Find where the given text appears and provide that cell's center as (X, Y) coordinate. 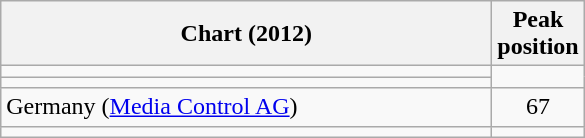
Chart (2012) (246, 34)
Germany (Media Control AG) (246, 107)
67 (538, 107)
Peakposition (538, 34)
